Identify which cell holds the provided text, then report its [X, Y] central coordinate. 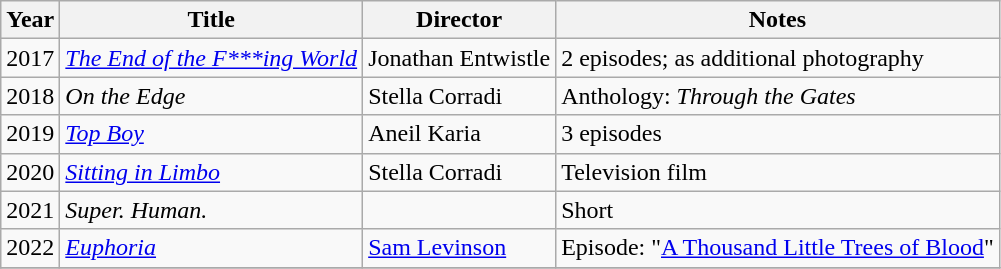
3 episodes [778, 134]
2020 [30, 172]
On the Edge [212, 96]
Aneil Karia [460, 134]
Sam Levinson [460, 248]
Super. Human. [212, 210]
Top Boy [212, 134]
2 episodes; as additional photography [778, 58]
Director [460, 20]
Short [778, 210]
Episode: "A Thousand Little Trees of Blood" [778, 248]
2021 [30, 210]
Sitting in Limbo [212, 172]
2022 [30, 248]
Title [212, 20]
2017 [30, 58]
2019 [30, 134]
The End of the F***ing World [212, 58]
Euphoria [212, 248]
Notes [778, 20]
Television film [778, 172]
2018 [30, 96]
Year [30, 20]
Jonathan Entwistle [460, 58]
Anthology: Through the Gates [778, 96]
